Return (X, Y) of the center of cell containing provided text 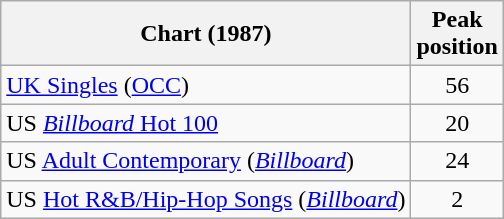
US Adult Contemporary (Billboard) (206, 161)
US Hot R&B/Hip-Hop Songs (Billboard) (206, 199)
20 (457, 123)
UK Singles (OCC) (206, 85)
56 (457, 85)
US Billboard Hot 100 (206, 123)
2 (457, 199)
Peakposition (457, 34)
24 (457, 161)
Chart (1987) (206, 34)
